Return the (x, y) coordinate for the center point of the cell that contains the specified text.  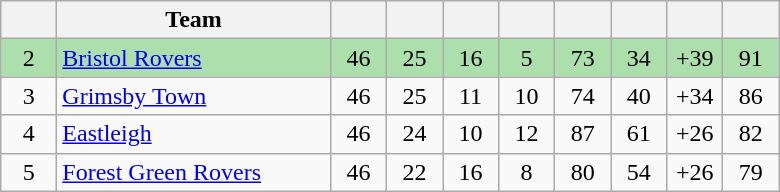
Bristol Rovers (194, 58)
54 (639, 172)
2 (29, 58)
40 (639, 96)
91 (751, 58)
Forest Green Rovers (194, 172)
11 (470, 96)
87 (583, 134)
+39 (695, 58)
22 (414, 172)
24 (414, 134)
34 (639, 58)
8 (527, 172)
80 (583, 172)
74 (583, 96)
Team (194, 20)
86 (751, 96)
+34 (695, 96)
Grimsby Town (194, 96)
12 (527, 134)
4 (29, 134)
3 (29, 96)
Eastleigh (194, 134)
82 (751, 134)
61 (639, 134)
79 (751, 172)
73 (583, 58)
